Output the [X, Y] coordinate of the center of the cell containing the given text.  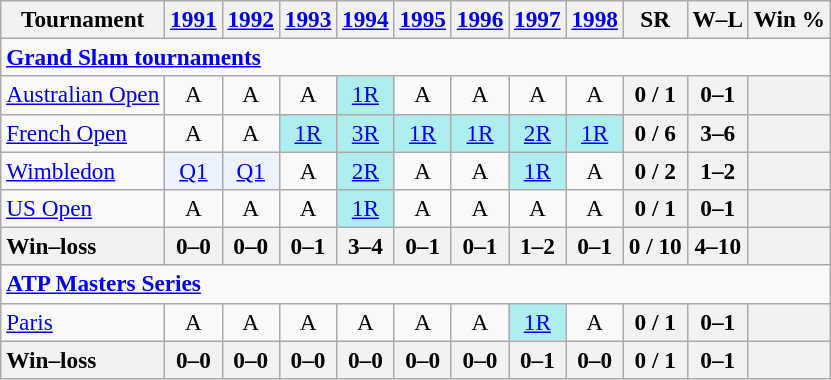
1995 [422, 19]
Grand Slam tournaments [416, 57]
1992 [250, 19]
ATP Masters Series [416, 284]
Paris [83, 322]
1996 [480, 19]
US Open [83, 208]
0 / 6 [655, 133]
1997 [538, 19]
Tournament [83, 19]
3R [366, 133]
0 / 10 [655, 246]
W–L [718, 19]
1991 [194, 19]
1993 [308, 19]
SR [655, 19]
French Open [83, 133]
1994 [366, 19]
1998 [594, 19]
Australian Open [83, 95]
0 / 2 [655, 170]
3–4 [366, 246]
Wimbledon [83, 170]
Win % [789, 19]
4–10 [718, 246]
3–6 [718, 133]
